Extract the (x, y) coordinate from the center of the cell holding the provided text.  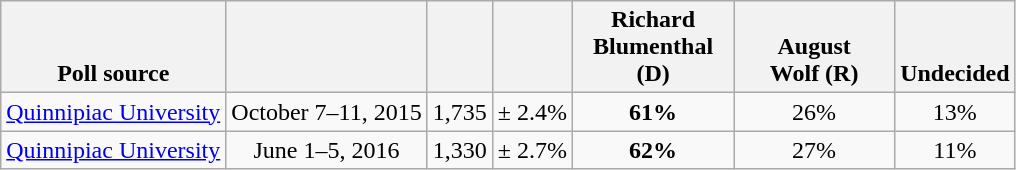
Undecided (955, 47)
Poll source (114, 47)
AugustWolf (R) (814, 47)
June 1–5, 2016 (326, 150)
± 2.4% (532, 112)
27% (814, 150)
61% (654, 112)
11% (955, 150)
1,330 (460, 150)
October 7–11, 2015 (326, 112)
RichardBlumenthal (D) (654, 47)
26% (814, 112)
± 2.7% (532, 150)
13% (955, 112)
62% (654, 150)
1,735 (460, 112)
